Locate the cell with the specified text and output its [x, y] center coordinate. 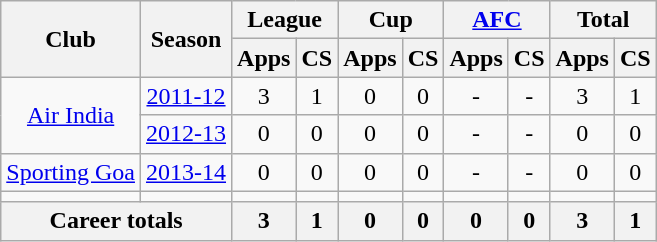
AFC [497, 20]
Sporting Goa [71, 172]
Cup [391, 20]
Club [71, 39]
2011-12 [186, 96]
League [285, 20]
2012-13 [186, 134]
Total [603, 20]
Season [186, 39]
Career totals [116, 221]
2013-14 [186, 172]
Air India [71, 115]
